Return (x, y) of the center of cell containing provided text 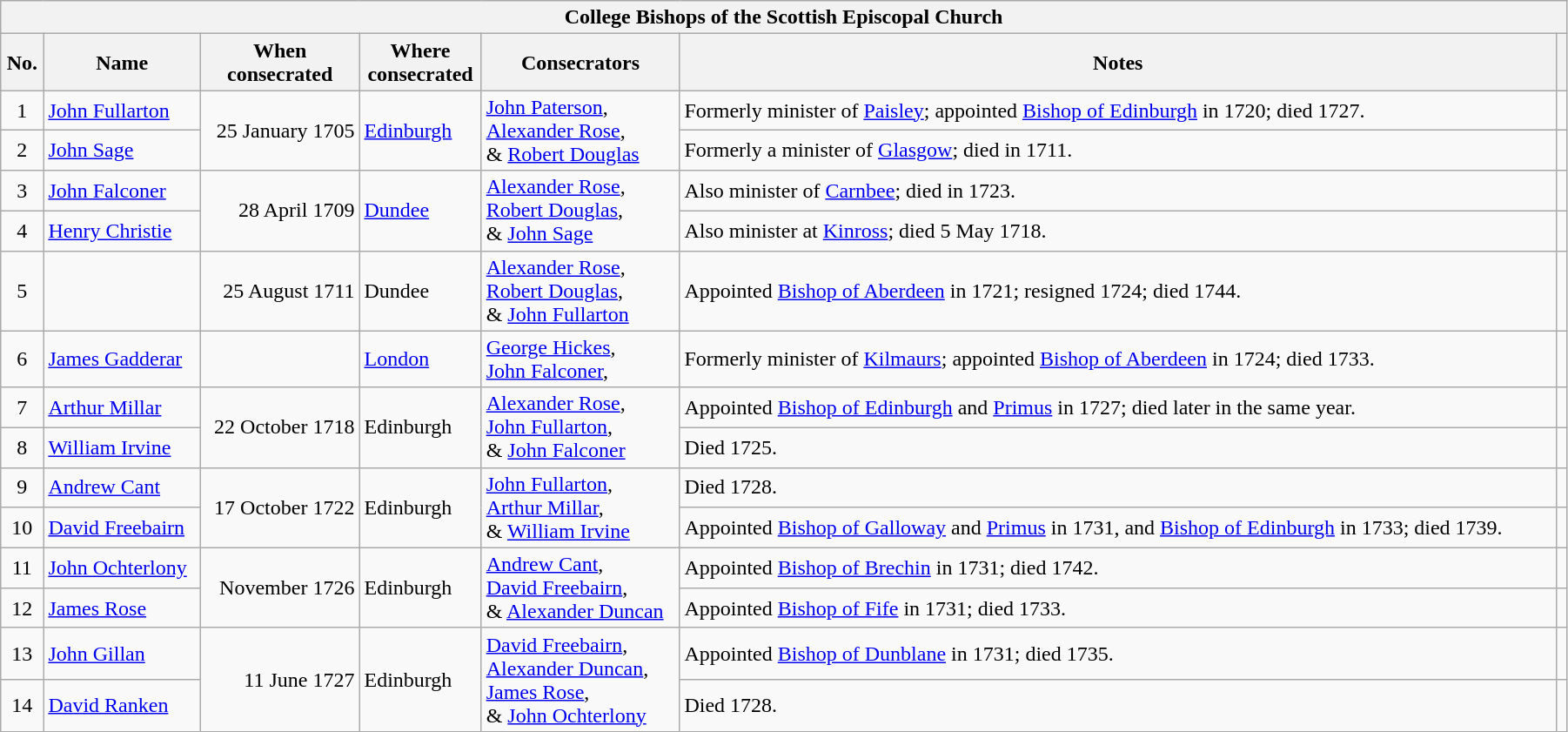
George Hickes, John Falconer, (580, 359)
4 (23, 231)
David Freebairn, Alexander Duncan, James Rose, & John Ochterlony (580, 679)
Appointed Bishop of Fife in 1731; died 1733. (1118, 608)
James Rose (122, 608)
November 1726 (280, 588)
5 (23, 291)
John Fullarton (122, 111)
Alexander Rose, John Fullarton, & John Falconer (580, 427)
22 October 1718 (280, 427)
When consecrated (280, 63)
Andrew Cant (122, 487)
John Falconer (122, 191)
James Gadderar (122, 359)
College Bishops of the Scottish Episcopal Church (784, 17)
14 (23, 706)
17 October 1722 (280, 507)
Formerly a minister of Glasgow; died in 1711. (1118, 151)
No. (23, 63)
Appointed Bishop of Aberdeen in 1721; resigned 1724; died 1744. (1118, 291)
13 (23, 654)
28 April 1709 (280, 211)
2 (23, 151)
John Ochterlony (122, 567)
7 (23, 407)
Died 1725. (1118, 447)
Also minister of Carnbee; died in 1723. (1118, 191)
John Paterson, Alexander Rose, & Robert Douglas (580, 131)
Alexander Rose, Robert Douglas, & John Fullarton (580, 291)
David Freebairn (122, 527)
Appointed Bishop of Brechin in 1731; died 1742. (1118, 567)
11 June 1727 (280, 679)
Appointed Bishop of Edinburgh and Primus in 1727; died later in the same year. (1118, 407)
Henry Christie (122, 231)
John Gillan (122, 654)
Alexander Rose, Robert Douglas, & John Sage (580, 211)
John Fullarton, Arthur Millar, & William Irvine (580, 507)
10 (23, 527)
Where consecrated (420, 63)
David Ranken (122, 706)
Arthur Millar (122, 407)
Name (122, 63)
25 January 1705 (280, 131)
Appointed Bishop of Dunblane in 1731; died 1735. (1118, 654)
Andrew Cant, David Freebairn, & Alexander Duncan (580, 588)
Consecrators (580, 63)
William Irvine (122, 447)
Appointed Bishop of Galloway and Primus in 1731, and Bishop of Edinburgh in 1733; died 1739. (1118, 527)
25 August 1711 (280, 291)
8 (23, 447)
Notes (1118, 63)
9 (23, 487)
1 (23, 111)
Formerly minister of Paisley; appointed Bishop of Edinburgh in 1720; died 1727. (1118, 111)
Also minister at Kinross; died 5 May 1718. (1118, 231)
3 (23, 191)
6 (23, 359)
12 (23, 608)
11 (23, 567)
Formerly minister of Kilmaurs; appointed Bishop of Aberdeen in 1724; died 1733. (1118, 359)
John Sage (122, 151)
London (420, 359)
